For the text-containing cell, return its midpoint in [x, y] coordinate format. 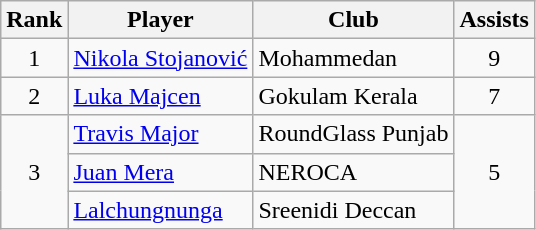
Juan Mera [160, 172]
Nikola Stojanović [160, 58]
Gokulam Kerala [354, 96]
7 [494, 96]
Rank [34, 20]
3 [34, 172]
Assists [494, 20]
Travis Major [160, 134]
Sreenidi Deccan [354, 210]
1 [34, 58]
Lalchungnunga [160, 210]
Luka Majcen [160, 96]
Player [160, 20]
Mohammedan [354, 58]
Club [354, 20]
NEROCA [354, 172]
5 [494, 172]
2 [34, 96]
9 [494, 58]
RoundGlass Punjab [354, 134]
